Scan for the cell matching the given text and deliver its (X, Y) coordinate at center. 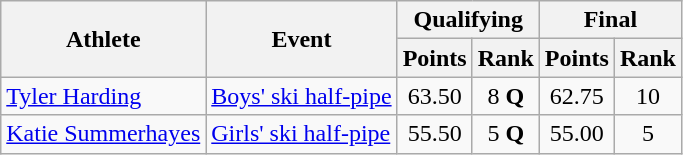
Event (302, 39)
Qualifying (468, 20)
55.50 (434, 134)
55.00 (576, 134)
Athlete (104, 39)
8 Q (506, 96)
5 (648, 134)
Tyler Harding (104, 96)
63.50 (434, 96)
Katie Summerhayes (104, 134)
Girls' ski half-pipe (302, 134)
Boys' ski half-pipe (302, 96)
62.75 (576, 96)
Final (610, 20)
5 Q (506, 134)
10 (648, 96)
